Return [X, Y] of the center of cell containing provided text 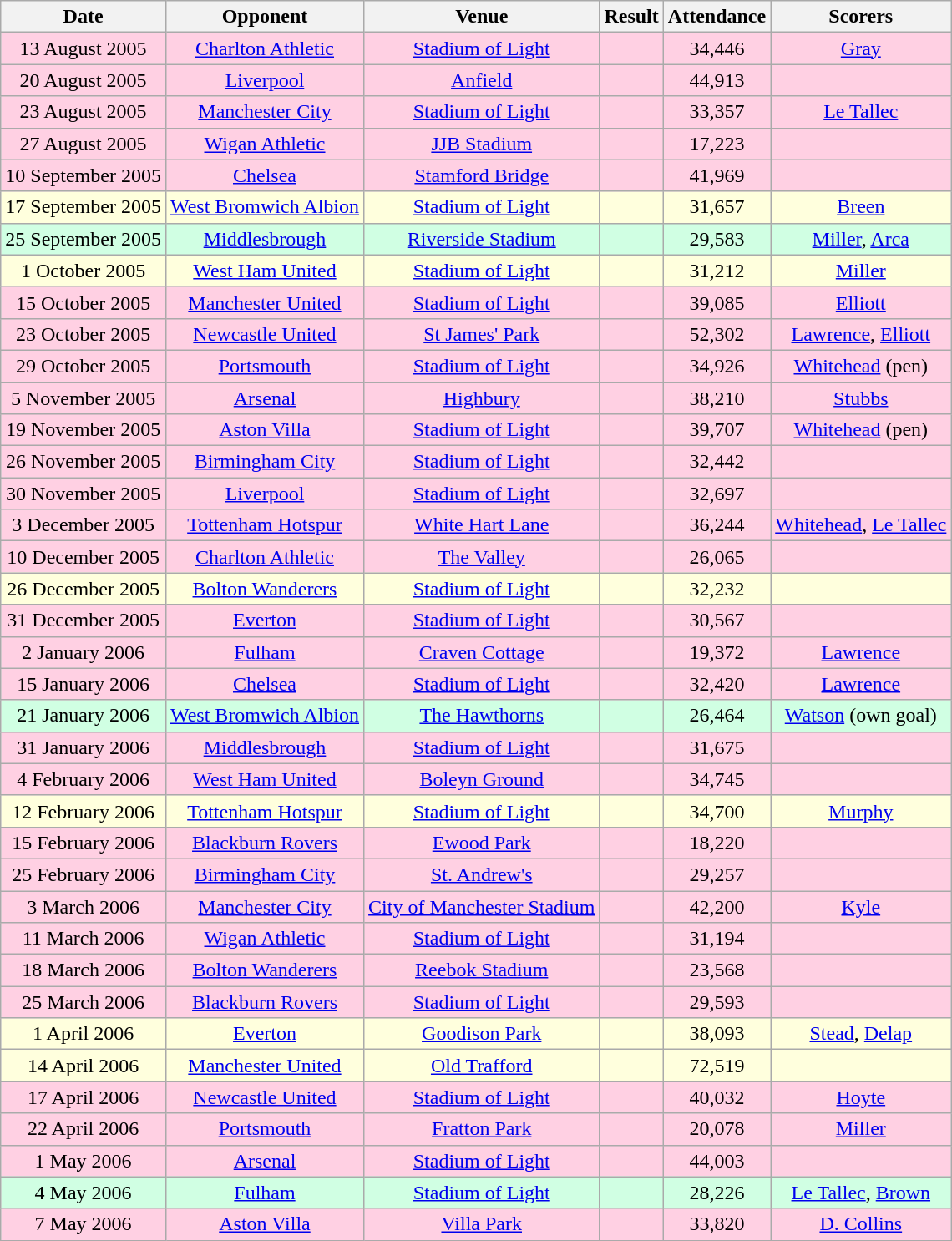
D. Collins [861, 1224]
7 May 2006 [84, 1224]
Old Trafford [482, 1066]
2 January 2006 [84, 652]
Venue [482, 17]
39,707 [717, 430]
3 March 2006 [84, 906]
26 November 2005 [84, 462]
Boleyn Ground [482, 779]
32,420 [717, 684]
5 November 2005 [84, 398]
Fratton Park [482, 1129]
32,697 [717, 494]
34,745 [717, 779]
52,302 [717, 334]
44,003 [717, 1161]
Elliott [861, 302]
31,657 [717, 207]
19 November 2005 [84, 430]
38,093 [717, 1034]
St James' Park [482, 334]
31,212 [717, 271]
13 August 2005 [84, 48]
Ewood Park [482, 843]
33,820 [717, 1224]
12 February 2006 [84, 811]
23 October 2005 [84, 334]
31,675 [717, 747]
33,357 [717, 112]
3 December 2005 [84, 525]
25 September 2005 [84, 239]
22 April 2006 [84, 1129]
23 August 2005 [84, 112]
29 October 2005 [84, 366]
Attendance [717, 17]
41,969 [717, 175]
15 February 2006 [84, 843]
39,085 [717, 302]
Result [631, 17]
Riverside Stadium [482, 239]
4 February 2006 [84, 779]
4 May 2006 [84, 1193]
19,372 [717, 652]
18,220 [717, 843]
11 March 2006 [84, 939]
26,464 [717, 716]
White Hart Lane [482, 525]
23,568 [717, 970]
JJB Stadium [482, 144]
42,200 [717, 906]
31 December 2005 [84, 620]
38,210 [717, 398]
40,032 [717, 1097]
Murphy [861, 811]
10 December 2005 [84, 557]
29,583 [717, 239]
Opponent [264, 17]
31 January 2006 [84, 747]
15 October 2005 [84, 302]
The Hawthorns [482, 716]
20,078 [717, 1129]
Lawrence, Elliott [861, 334]
30,567 [717, 620]
Gray [861, 48]
1 October 2005 [84, 271]
1 April 2006 [84, 1034]
25 February 2006 [84, 874]
18 March 2006 [84, 970]
26,065 [717, 557]
Whitehead, Le Tallec [861, 525]
Stamford Bridge [482, 175]
34,926 [717, 366]
Stubbs [861, 398]
25 March 2006 [84, 1002]
14 April 2006 [84, 1066]
36,244 [717, 525]
44,913 [717, 80]
Scorers [861, 17]
Highbury [482, 398]
32,232 [717, 589]
10 September 2005 [84, 175]
Hoyte [861, 1097]
Le Tallec [861, 112]
29,257 [717, 874]
32,442 [717, 462]
17 September 2005 [84, 207]
Miller, Arca [861, 239]
34,446 [717, 48]
20 August 2005 [84, 80]
Reebok Stadium [482, 970]
17 April 2006 [84, 1097]
Watson (own goal) [861, 716]
Villa Park [482, 1224]
St. Andrew's [482, 874]
Breen [861, 207]
Stead, Delap [861, 1034]
Anfield [482, 80]
34,700 [717, 811]
72,519 [717, 1066]
30 November 2005 [84, 494]
Craven Cottage [482, 652]
17,223 [717, 144]
Date [84, 17]
21 January 2006 [84, 716]
29,593 [717, 1002]
26 December 2005 [84, 589]
Goodison Park [482, 1034]
The Valley [482, 557]
15 January 2006 [84, 684]
27 August 2005 [84, 144]
Kyle [861, 906]
City of Manchester Stadium [482, 906]
Le Tallec, Brown [861, 1193]
31,194 [717, 939]
28,226 [717, 1193]
1 May 2006 [84, 1161]
